From the cell containing the given text, extract its center point as (X, Y) coordinate. 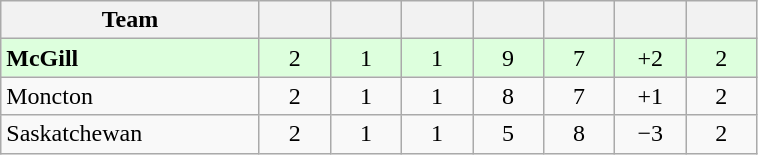
+1 (650, 96)
Moncton (130, 96)
+2 (650, 58)
McGill (130, 58)
Team (130, 20)
Saskatchewan (130, 134)
−3 (650, 134)
9 (508, 58)
5 (508, 134)
